Locate the cell with the specified text and output its [X, Y] center coordinate. 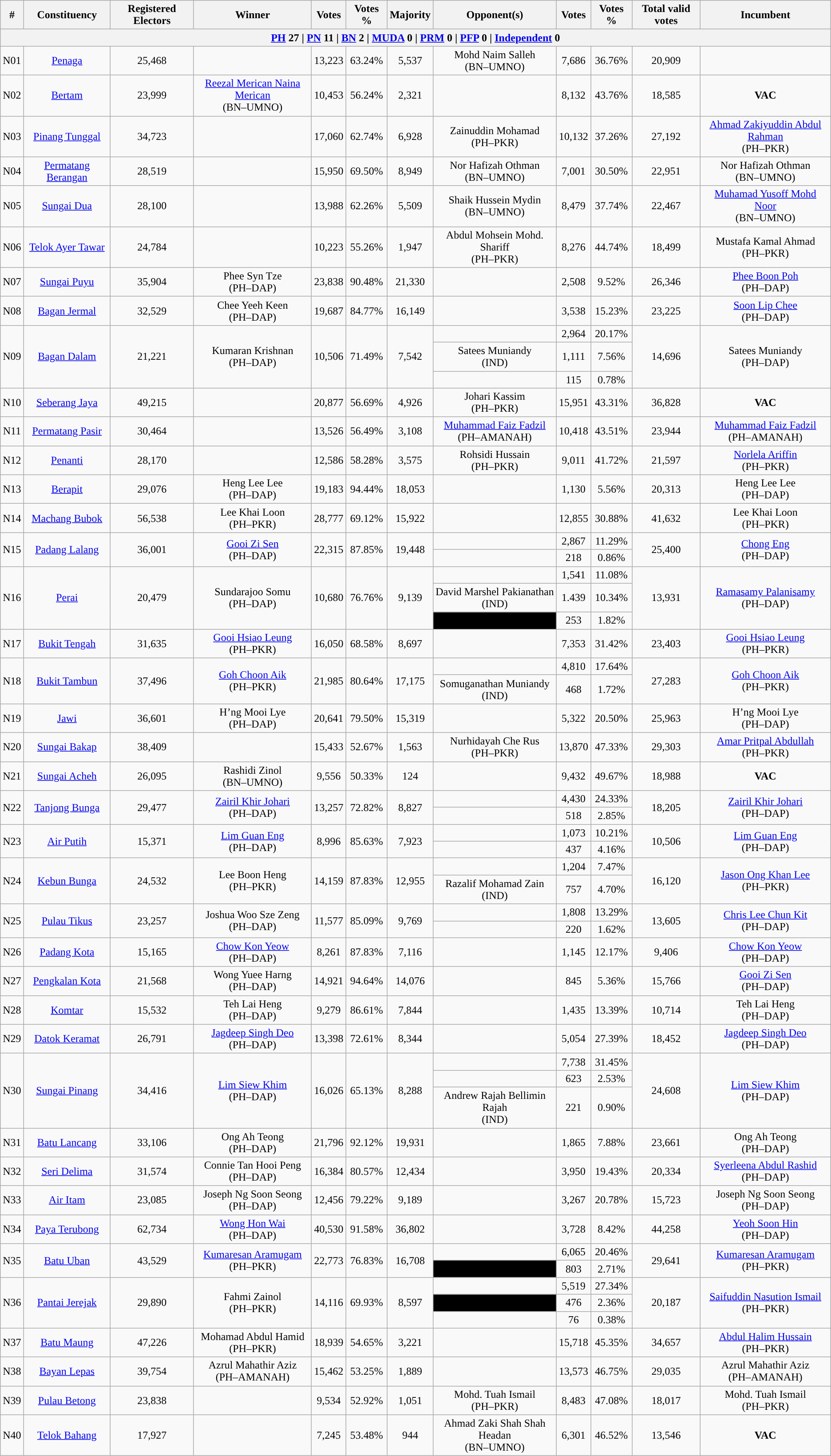
Tanjong Bunga [67, 808]
94.64% [367, 981]
7,844 [410, 1010]
3,950 [574, 1172]
7,738 [574, 1062]
62.74% [367, 136]
1,541 [574, 575]
Bukit Tengah [67, 643]
15,165 [152, 952]
45.35% [612, 1342]
19,687 [328, 311]
56.24% [367, 95]
Yeoh Soon Hin(PH–DAP) [765, 1229]
21,985 [328, 680]
25,468 [152, 60]
8,479 [574, 206]
31.45% [612, 1062]
623 [574, 1078]
1,947 [410, 247]
49.67% [612, 776]
Opponent(s) [495, 15]
9.52% [612, 282]
Shaik Hussein Mydin(BN–UMNO) [495, 206]
1,435 [574, 1010]
22,467 [666, 206]
84.77% [367, 311]
47.33% [612, 747]
Satees Muniandy(PH–DAP) [765, 356]
18,585 [666, 95]
16,026 [328, 1090]
5,537 [410, 60]
N05 [12, 206]
Connie Tan Hooi Peng(PH–DAP) [253, 1172]
10,223 [328, 247]
37,496 [152, 680]
17,175 [410, 680]
7.88% [612, 1142]
Rohsidi Hussain(PH–PKR) [495, 460]
14,921 [328, 981]
20.78% [612, 1200]
Datok Keramat [67, 1038]
90.48% [367, 282]
2,321 [410, 95]
N14 [12, 518]
N19 [12, 718]
Bayan Lepas [67, 1372]
20.50% [612, 718]
20.46% [612, 1252]
7,245 [328, 1435]
N31 [12, 1142]
30,464 [152, 432]
Soon Lip Chee(PH–DAP) [765, 311]
9,406 [666, 952]
16,384 [328, 1172]
7.47% [612, 867]
76.83% [367, 1261]
26,791 [152, 1038]
Bertam [67, 95]
8,949 [410, 171]
19.43% [612, 1172]
468 [574, 689]
16,149 [410, 311]
8.42% [612, 1229]
3,221 [410, 1342]
Wong Hon Wai(PH–DAP) [253, 1229]
13.39% [612, 1010]
2,508 [574, 282]
4,430 [574, 799]
N13 [12, 489]
N30 [12, 1090]
15,371 [152, 841]
23,403 [666, 643]
518 [574, 816]
62.26% [367, 206]
N06 [12, 247]
N27 [12, 981]
36,001 [152, 549]
1,563 [410, 747]
32,529 [152, 311]
944 [410, 1435]
8,261 [328, 952]
4.16% [612, 850]
69.12% [367, 518]
9,556 [328, 776]
5.56% [612, 489]
803 [574, 1269]
3,575 [410, 460]
54.65% [367, 1342]
2.53% [612, 1078]
Phee Boon Poh(PH–DAP) [765, 282]
23,225 [666, 311]
N11 [12, 432]
Satees Muniandy(IND) [495, 356]
Sungai Bakap [67, 747]
2.71% [612, 1269]
29,303 [666, 747]
33,106 [152, 1142]
1,808 [574, 912]
N37 [12, 1342]
476 [574, 1303]
31.42% [612, 643]
1,145 [574, 952]
N12 [12, 460]
37.74% [612, 206]
N40 [12, 1435]
15,723 [666, 1200]
7,686 [574, 60]
6,301 [574, 1435]
Penaga [67, 60]
115 [574, 380]
253 [574, 621]
13,398 [328, 1038]
5,054 [574, 1038]
20,334 [666, 1172]
1.72% [612, 689]
Bagan Dalam [67, 356]
5.36% [612, 981]
20,479 [152, 598]
8,288 [410, 1090]
29,641 [666, 1261]
21,597 [666, 460]
69.50% [367, 171]
3,108 [410, 432]
53.25% [367, 1372]
22,315 [328, 549]
N07 [12, 282]
Ahmad Zakiyuddin Abdul Rahman(PH–PKR) [765, 136]
40,530 [328, 1229]
17.64% [612, 666]
19,183 [328, 489]
PH 27 | PN 11 | BN 2 | MUDA 0 | PRM 0 | PFP 0 | Independent 0 [415, 38]
80.57% [367, 1172]
38,409 [152, 747]
15,433 [328, 747]
15,766 [666, 981]
49,215 [152, 402]
Pulau Tikus [67, 921]
12,434 [410, 1172]
17,927 [152, 1435]
85.09% [367, 921]
1,051 [410, 1400]
29,035 [666, 1372]
94.44% [367, 489]
Permatang Pasir [67, 432]
Somuganathan Muniandy(IND) [495, 689]
Mohamad Abdul Hamid(PH–PKR) [253, 1342]
87.85% [367, 549]
Sungai Pinang [67, 1090]
15,718 [574, 1342]
52.67% [367, 747]
28,777 [328, 518]
N10 [12, 402]
Constituency [67, 15]
2.85% [612, 816]
Wong Yuee Harng(PH–DAP) [253, 981]
15,951 [574, 402]
44,258 [666, 1229]
Pengkalan Kota [67, 981]
Majority [410, 15]
Sungai Dua [67, 206]
Sundarajoo Somu(PH–DAP) [253, 598]
Muhamad Yusoff Mohd Noor(BN–UMNO) [765, 206]
Batu Maung [67, 1342]
47,226 [152, 1342]
437 [574, 850]
23,257 [152, 921]
N32 [12, 1172]
36,828 [666, 402]
19,931 [410, 1142]
Bagan Jermal [67, 311]
757 [574, 889]
N23 [12, 841]
27.34% [612, 1286]
1.62% [612, 929]
24.33% [612, 799]
9,279 [328, 1010]
43.51% [612, 432]
N18 [12, 680]
20.17% [612, 334]
N09 [12, 356]
56.49% [367, 432]
25,963 [666, 718]
1,889 [410, 1372]
11.08% [612, 575]
1.439 [574, 598]
71.49% [367, 356]
1,204 [574, 867]
18,988 [666, 776]
76.76% [367, 598]
Pantai Jerejak [67, 1303]
28,519 [152, 171]
44.74% [612, 247]
N33 [12, 1200]
31,574 [152, 1172]
56.69% [367, 402]
0.86% [612, 558]
23,944 [666, 432]
Winner [253, 15]
9,769 [410, 921]
7.56% [612, 356]
10,714 [666, 1010]
12,855 [574, 518]
72.82% [367, 808]
0.90% [612, 1107]
14,116 [328, 1303]
Rashidi Zinol(BN–UMNO) [253, 776]
43.76% [612, 95]
18,017 [666, 1400]
6,065 [574, 1252]
12,456 [328, 1200]
N17 [12, 643]
28,100 [152, 206]
69.93% [367, 1303]
15.23% [612, 311]
65.13% [367, 1090]
35,904 [152, 282]
15,319 [410, 718]
8,597 [410, 1303]
13,546 [666, 1435]
3,267 [574, 1200]
Amar Pritpal Abdullah(PH–PKR) [765, 747]
92.12% [367, 1142]
14,696 [666, 356]
29,076 [152, 489]
Air Putih [67, 841]
13,870 [574, 747]
N35 [12, 1261]
7,116 [410, 952]
14,076 [410, 981]
Machang Bubok [67, 518]
Padang Kota [67, 952]
N20 [12, 747]
5,322 [574, 718]
7,923 [410, 841]
N03 [12, 136]
N34 [12, 1229]
21,568 [152, 981]
19,448 [410, 549]
N29 [12, 1038]
Phee Syn Tze(PH–DAP) [253, 282]
20,641 [328, 718]
18,499 [666, 247]
10.21% [612, 833]
N28 [12, 1010]
55.26% [367, 247]
Johari Kassim(PH–PKR) [495, 402]
24,608 [666, 1090]
Nurhidayah Che Rus(PH–PKR) [495, 747]
8,132 [574, 95]
9,432 [574, 776]
Fahmi Zainol(PH–PKR) [253, 1303]
43,529 [152, 1261]
Registered Electors [152, 15]
5,519 [574, 1286]
N21 [12, 776]
91.58% [367, 1229]
N15 [12, 549]
36,802 [410, 1229]
36.76% [612, 60]
Komtar [67, 1010]
34,723 [152, 136]
23,999 [152, 95]
85.63% [367, 841]
1.82% [612, 621]
18,053 [410, 489]
13,988 [328, 206]
Chee Yeeh Keen(PH–DAP) [253, 311]
2,964 [574, 334]
3,538 [574, 311]
15,922 [410, 518]
8,996 [328, 841]
Andrew Rajah Bellimin Rajah(IND) [495, 1107]
Sungai Puyu [67, 282]
15,950 [328, 171]
Incumbent [765, 15]
21,330 [410, 282]
Pulau Betong [67, 1400]
36,601 [152, 718]
Total valid votes [666, 15]
David Marshel Pakianathan(IND) [495, 598]
Bukit Tambun [67, 680]
31,635 [152, 643]
28,170 [152, 460]
N25 [12, 921]
37.26% [612, 136]
20,187 [666, 1303]
12,586 [328, 460]
10.34% [612, 598]
21,796 [328, 1142]
N26 [12, 952]
Padang Lalang [67, 549]
9,189 [410, 1200]
41.72% [612, 460]
68.58% [367, 643]
79.22% [367, 1200]
86.61% [367, 1010]
Ahmad Zaki Shah Shah Headan(BN–UMNO) [495, 1435]
Telok Bahang [67, 1435]
Joshua Woo Sze Zeng(PH–DAP) [253, 921]
10,680 [328, 598]
Telok Ayer Tawar [67, 247]
18,205 [666, 808]
9,139 [410, 598]
50.33% [367, 776]
26,095 [152, 776]
46.75% [612, 1372]
0.78% [612, 380]
13,257 [328, 808]
Seri Delima [67, 1172]
Reezal Merican Naina Merican(BN–UMNO) [253, 95]
Penanti [67, 460]
4,926 [410, 402]
Chong Eng(PH–DAP) [765, 549]
845 [574, 981]
23,661 [666, 1142]
18,939 [328, 1342]
6,928 [410, 136]
53.48% [367, 1435]
10,453 [328, 95]
11.29% [612, 541]
76 [574, 1320]
Kumaran Krishnan(PH–DAP) [253, 356]
220 [574, 929]
41,632 [666, 518]
72.61% [367, 1038]
Jason Ong Khan Lee(PH–PKR) [765, 881]
N02 [12, 95]
221 [574, 1107]
Seberang Jaya [67, 402]
21,221 [152, 356]
22,773 [328, 1261]
27,192 [666, 136]
20,909 [666, 60]
12.17% [612, 952]
124 [410, 776]
34,657 [666, 1342]
13,605 [666, 921]
Abdul Halim Hussain(PH–PKR) [765, 1342]
7,001 [574, 171]
Batu Uban [67, 1261]
Permatang Berangan [67, 171]
52.92% [367, 1400]
10,132 [574, 136]
23,085 [152, 1200]
46.52% [612, 1435]
18,452 [666, 1038]
26,346 [666, 282]
4,810 [574, 666]
13,223 [328, 60]
4.70% [612, 889]
8,697 [410, 643]
34,416 [152, 1090]
16,120 [666, 881]
8,344 [410, 1038]
N16 [12, 598]
Berapit [67, 489]
2,867 [574, 541]
Zainuddin Mohamad(PH–PKR) [495, 136]
20,313 [666, 489]
27.39% [612, 1038]
7,542 [410, 356]
79.50% [367, 718]
1,865 [574, 1142]
8,827 [410, 808]
Batu Lancang [67, 1142]
0.38% [612, 1320]
1,073 [574, 833]
Mohd Naim Salleh(BN–UMNO) [495, 60]
Paya Terubong [67, 1229]
12,955 [410, 881]
5,509 [410, 206]
Razalif Mohamad Zain(IND) [495, 889]
25,400 [666, 549]
Kebun Bunga [67, 881]
24,532 [152, 881]
N24 [12, 881]
80.64% [367, 680]
24,784 [152, 247]
# [12, 15]
N04 [12, 171]
Sungai Acheh [67, 776]
1,111 [574, 356]
9,534 [328, 1400]
N01 [12, 60]
62,734 [152, 1229]
8,276 [574, 247]
39,754 [152, 1372]
7,353 [574, 643]
Mustafa Kamal Ahmad(PH–PKR) [765, 247]
Ramasamy Palanisamy(PH–DAP) [765, 598]
13.29% [612, 912]
Abdul Mohsein Mohd. Shariff(PH–PKR) [495, 247]
Air Itam [67, 1200]
Saifuddin Nasution Ismail(PH–PKR) [765, 1303]
N08 [12, 311]
Pinang Tunggal [67, 136]
58.28% [367, 460]
30.88% [612, 518]
63.24% [367, 60]
Perai [67, 598]
Jawi [67, 718]
13,526 [328, 432]
17,060 [328, 136]
N22 [12, 808]
13,931 [666, 598]
20,877 [328, 402]
29,890 [152, 1303]
47.08% [612, 1400]
Syerleena Abdul Rashid(PH–DAP) [765, 1172]
11,577 [328, 921]
9,011 [574, 460]
Chris Lee Chun Kit(PH–DAP) [765, 921]
10,418 [574, 432]
218 [574, 558]
N36 [12, 1303]
2.36% [612, 1303]
43.31% [612, 402]
Norlela Ariffin(PH–PKR) [765, 460]
27,283 [666, 680]
30.50% [612, 171]
15,462 [328, 1372]
16,050 [328, 643]
16,708 [410, 1261]
14,159 [328, 881]
22,951 [666, 171]
29,477 [152, 808]
N39 [12, 1400]
1,130 [574, 489]
Lee Boon Heng(PH–PKR) [253, 881]
8,483 [574, 1400]
15,532 [152, 1010]
N38 [12, 1372]
56,538 [152, 518]
13,573 [574, 1372]
3,728 [574, 1229]
